Locate the cell with the specified text and output its (x, y) center coordinate. 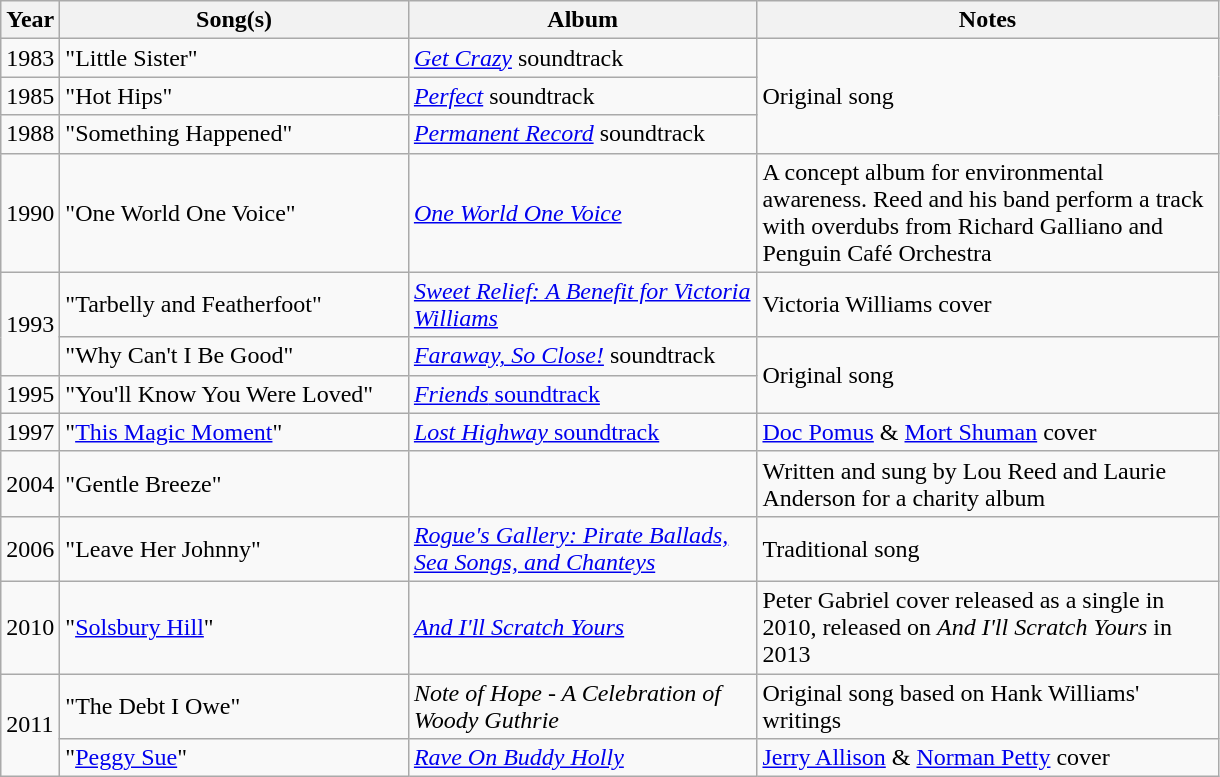
1993 (30, 324)
Notes (988, 20)
Doc Pomus & Mort Shuman cover (988, 432)
Year (30, 20)
2011 (30, 726)
A concept album for environmental awareness. Reed and his band perform a track with overdubs from Richard Galliano and Penguin Café Orchestra (988, 212)
Song(s) (234, 20)
2004 (30, 484)
"Solsbury Hill" (234, 627)
Album (582, 20)
Rave On Buddy Holly (582, 758)
Lost Highway soundtrack (582, 432)
Victoria Williams cover (988, 304)
Perfect soundtrack (582, 96)
2010 (30, 627)
"Tarbelly and Featherfoot" (234, 304)
Peter Gabriel cover released as a single in 2010, released on And I'll Scratch Yours in 2013 (988, 627)
Note of Hope - A Celebration of Woody Guthrie (582, 706)
Sweet Relief: A Benefit for Victoria Williams (582, 304)
Traditional song (988, 548)
"Something Happened" (234, 134)
Friends soundtrack (582, 394)
"One World One Voice" (234, 212)
Permanent Record soundtrack (582, 134)
Rogue's Gallery: Pirate Ballads, Sea Songs, and Chanteys (582, 548)
"Gentle Breeze" (234, 484)
1983 (30, 58)
2006 (30, 548)
One World One Voice (582, 212)
1990 (30, 212)
"Leave Her Johnny" (234, 548)
Jerry Allison & Norman Petty cover (988, 758)
1985 (30, 96)
Get Crazy soundtrack (582, 58)
Faraway, So Close! soundtrack (582, 356)
Original song based on Hank Williams' writings (988, 706)
"You'll Know You Were Loved" (234, 394)
"Hot Hips" (234, 96)
1997 (30, 432)
"Little Sister" (234, 58)
"Peggy Sue" (234, 758)
Written and sung by Lou Reed and Laurie Anderson for a charity album (988, 484)
And I'll Scratch Yours (582, 627)
"This Magic Moment" (234, 432)
"Why Can't I Be Good" (234, 356)
1995 (30, 394)
1988 (30, 134)
"The Debt I Owe" (234, 706)
